Capture the cell that displays the provided text and extract its [x, y] central coordinate. 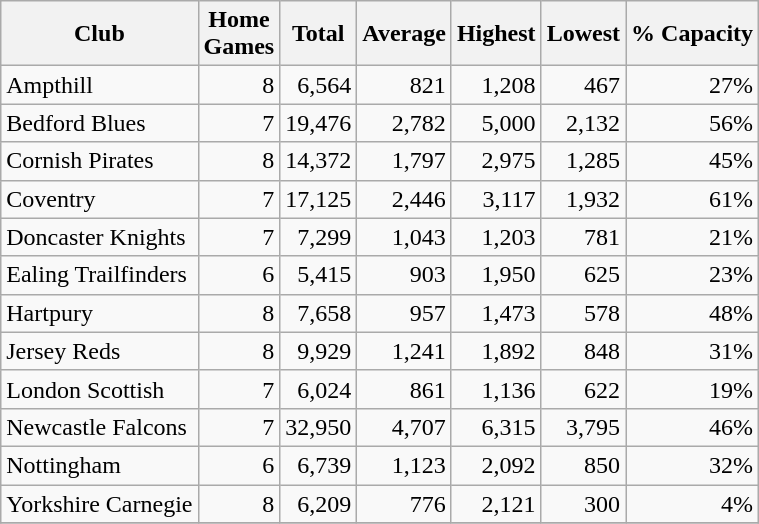
6,315 [496, 427]
45% [692, 161]
21% [692, 237]
Lowest [583, 34]
467 [583, 85]
2,121 [496, 503]
3,795 [583, 427]
1,043 [404, 237]
32% [692, 465]
14,372 [318, 161]
9,929 [318, 351]
17,125 [318, 199]
861 [404, 389]
Yorkshire Carnegie [100, 503]
6,209 [318, 503]
7,299 [318, 237]
1,473 [496, 313]
Newcastle Falcons [100, 427]
HomeGames [239, 34]
2,782 [404, 123]
2,446 [404, 199]
300 [583, 503]
Hartpury [100, 313]
Jersey Reds [100, 351]
7,658 [318, 313]
Highest [496, 34]
Doncaster Knights [100, 237]
5,000 [496, 123]
London Scottish [100, 389]
46% [692, 427]
48% [692, 313]
625 [583, 275]
4,707 [404, 427]
6,739 [318, 465]
5,415 [318, 275]
61% [692, 199]
Total [318, 34]
1,208 [496, 85]
27% [692, 85]
3,117 [496, 199]
32,950 [318, 427]
Cornish Pirates [100, 161]
Ealing Trailfinders [100, 275]
23% [692, 275]
19% [692, 389]
622 [583, 389]
850 [583, 465]
776 [404, 503]
4% [692, 503]
1,203 [496, 237]
1,241 [404, 351]
6,564 [318, 85]
1,950 [496, 275]
2,975 [496, 161]
1,932 [583, 199]
1,285 [583, 161]
848 [583, 351]
19,476 [318, 123]
Coventry [100, 199]
Nottingham [100, 465]
781 [583, 237]
1,123 [404, 465]
Bedford Blues [100, 123]
2,132 [583, 123]
1,797 [404, 161]
903 [404, 275]
Club [100, 34]
1,892 [496, 351]
821 [404, 85]
56% [692, 123]
31% [692, 351]
2,092 [496, 465]
1,136 [496, 389]
957 [404, 313]
% Capacity [692, 34]
578 [583, 313]
6,024 [318, 389]
Ampthill [100, 85]
Average [404, 34]
